Output the [X, Y] coordinate of the center of the cell containing the given text.  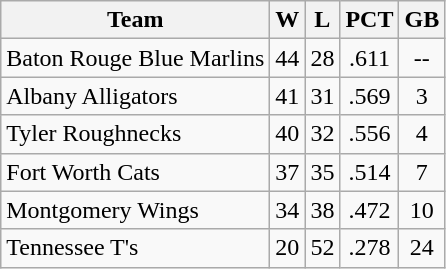
L [322, 20]
10 [422, 210]
52 [322, 248]
.472 [370, 210]
Montgomery Wings [136, 210]
37 [288, 172]
35 [322, 172]
28 [322, 58]
.569 [370, 96]
.556 [370, 134]
Fort Worth Cats [136, 172]
24 [422, 248]
41 [288, 96]
31 [322, 96]
-- [422, 58]
34 [288, 210]
7 [422, 172]
GB [422, 20]
Team [136, 20]
.278 [370, 248]
Albany Alligators [136, 96]
.611 [370, 58]
Tennessee T's [136, 248]
Baton Rouge Blue Marlins [136, 58]
40 [288, 134]
38 [322, 210]
44 [288, 58]
3 [422, 96]
W [288, 20]
4 [422, 134]
20 [288, 248]
PCT [370, 20]
.514 [370, 172]
Tyler Roughnecks [136, 134]
32 [322, 134]
